Return the (X, Y) coordinate for the center point of the cell that contains the specified text.  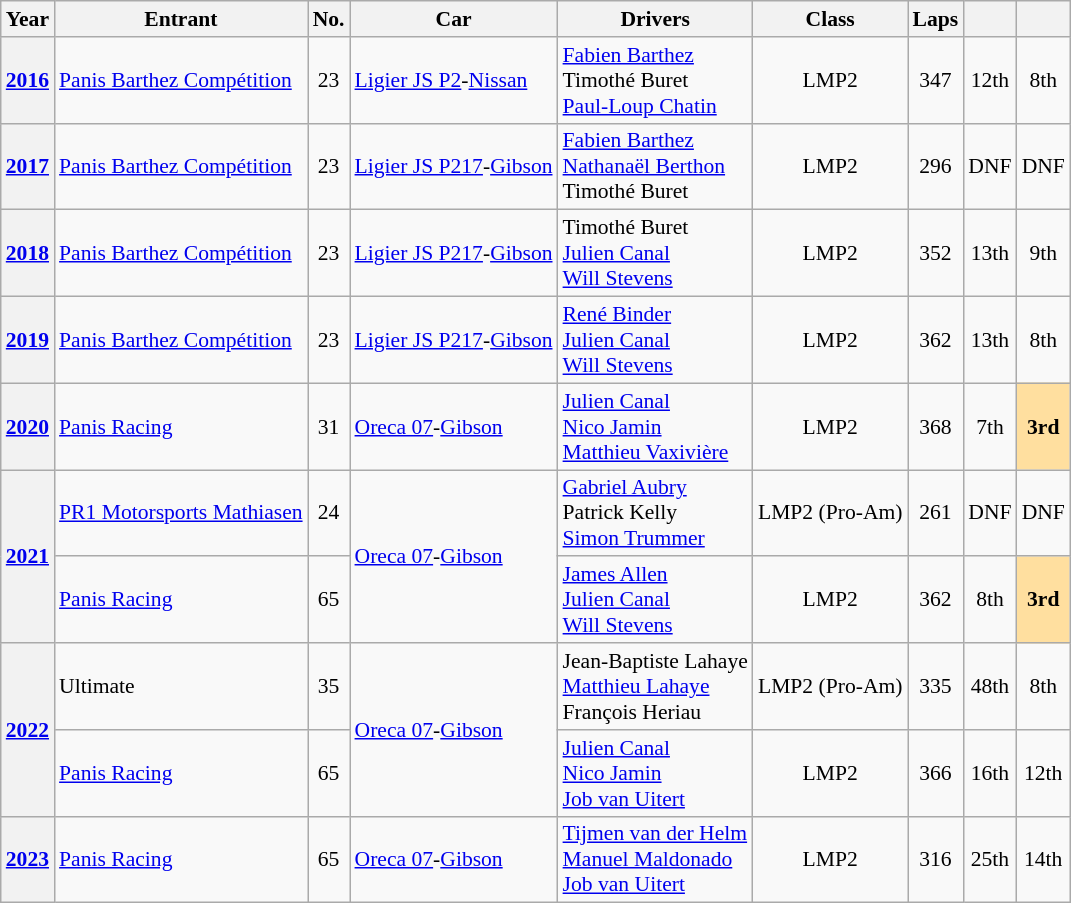
Laps (936, 19)
48th (990, 686)
Ligier JS P2-Nissan (454, 80)
Car (454, 19)
PR1 Motorsports Mathiasen (181, 514)
261 (936, 514)
Julien Canal Nico Jamin Job van Uitert (656, 774)
René Binder Julien Canal Will Stevens (656, 340)
Drivers (656, 19)
368 (936, 426)
Gabriel Aubry Patrick Kelly Simon Trummer (656, 514)
9th (1044, 254)
2022 (28, 730)
Fabien Barthez Timothé Buret Paul-Loup Chatin (656, 80)
2021 (28, 556)
316 (936, 860)
296 (936, 166)
14th (1044, 860)
7th (990, 426)
2020 (28, 426)
352 (936, 254)
2019 (28, 340)
2016 (28, 80)
16th (990, 774)
31 (329, 426)
Year (28, 19)
35 (329, 686)
347 (936, 80)
Julien Canal Nico Jamin Matthieu Vaxivière (656, 426)
Class (830, 19)
2023 (28, 860)
Fabien Barthez Nathanaël Berthon Timothé Buret (656, 166)
2017 (28, 166)
James Allen Julien Canal Will Stevens (656, 600)
Timothé Buret Julien Canal Will Stevens (656, 254)
Entrant (181, 19)
25th (990, 860)
2018 (28, 254)
No. (329, 19)
24 (329, 514)
Jean-Baptiste Lahaye Matthieu Lahaye François Heriau (656, 686)
335 (936, 686)
Ultimate (181, 686)
366 (936, 774)
Tijmen van der Helm Manuel Maldonado Job van Uitert (656, 860)
